Capture the cell that displays the provided text and extract its (x, y) central coordinate. 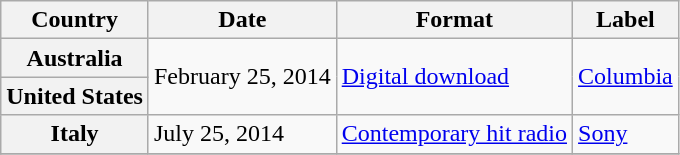
United States (75, 96)
Sony (626, 134)
Digital download (454, 77)
Country (75, 20)
Australia (75, 58)
Label (626, 20)
Date (242, 20)
Contemporary hit radio (454, 134)
Italy (75, 134)
July 25, 2014 (242, 134)
Columbia (626, 77)
Format (454, 20)
February 25, 2014 (242, 77)
